Provide the [x, y] coordinate of the cell's center where the given text is located.  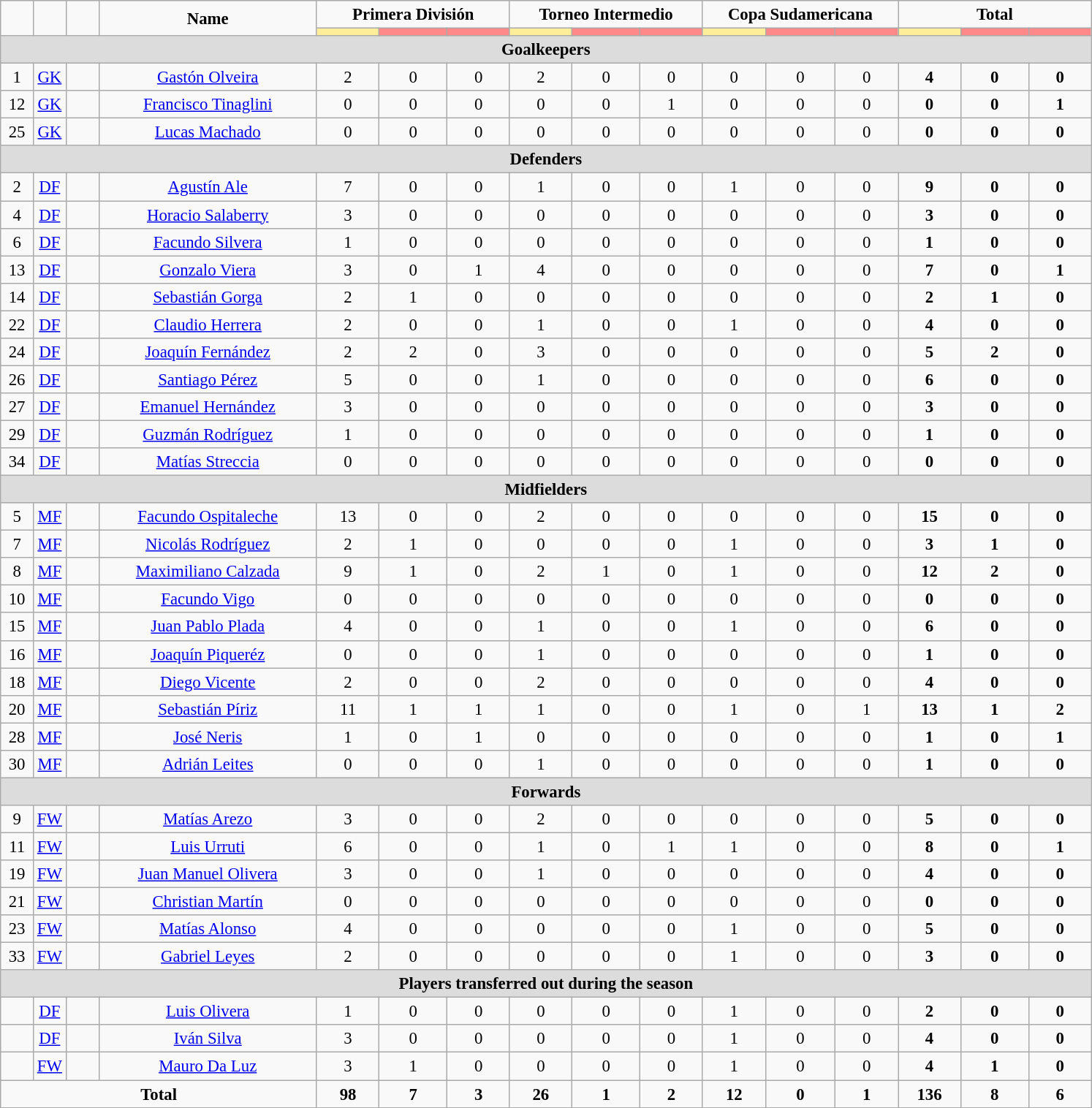
Emanuel Hernández [208, 407]
Joaquín Piqueréz [208, 654]
Primera División [413, 15]
24 [18, 352]
José Neris [208, 737]
Gabriel Leyes [208, 957]
14 [18, 297]
Lucas Machado [208, 132]
19 [18, 874]
Guzmán Rodríguez [208, 434]
Facundo Ospitaleche [208, 517]
Torneo Intermedio [606, 15]
16 [18, 654]
Goalkeepers [546, 50]
136 [930, 1094]
Sebastián Gorga [208, 297]
Adrián Leites [208, 764]
Mauro Da Luz [208, 1066]
Matías Streccia [208, 462]
Forwards [546, 792]
98 [348, 1094]
Diego Vicente [208, 682]
Players transferred out during the season [546, 984]
Luis Olivera [208, 1012]
27 [18, 407]
28 [18, 737]
Horacio Salaberry [208, 215]
Francisco Tinaglini [208, 105]
30 [18, 764]
Nicolás Rodríguez [208, 544]
22 [18, 325]
23 [18, 929]
29 [18, 434]
Maximiliano Calzada [208, 572]
33 [18, 957]
Joaquín Fernández [208, 352]
Luis Urruti [208, 846]
Matías Alonso [208, 929]
Iván Silva [208, 1039]
Gastón Olveira [208, 77]
10 [18, 599]
20 [18, 709]
34 [18, 462]
Defenders [546, 160]
Matías Arezo [208, 819]
Juan Pablo Plada [208, 627]
Facundo Silvera [208, 242]
Gonzalo Viera [208, 270]
21 [18, 902]
Name [208, 18]
Agustín Ale [208, 187]
Sebastián Píriz [208, 709]
Copa Sudamericana [800, 15]
Juan Manuel Olivera [208, 874]
Santiago Pérez [208, 379]
18 [18, 682]
Facundo Vigo [208, 599]
Christian Martín [208, 902]
Midfielders [546, 490]
Claudio Herrera [208, 325]
25 [18, 132]
